Find where the given text appears and provide that cell's center as (X, Y) coordinate. 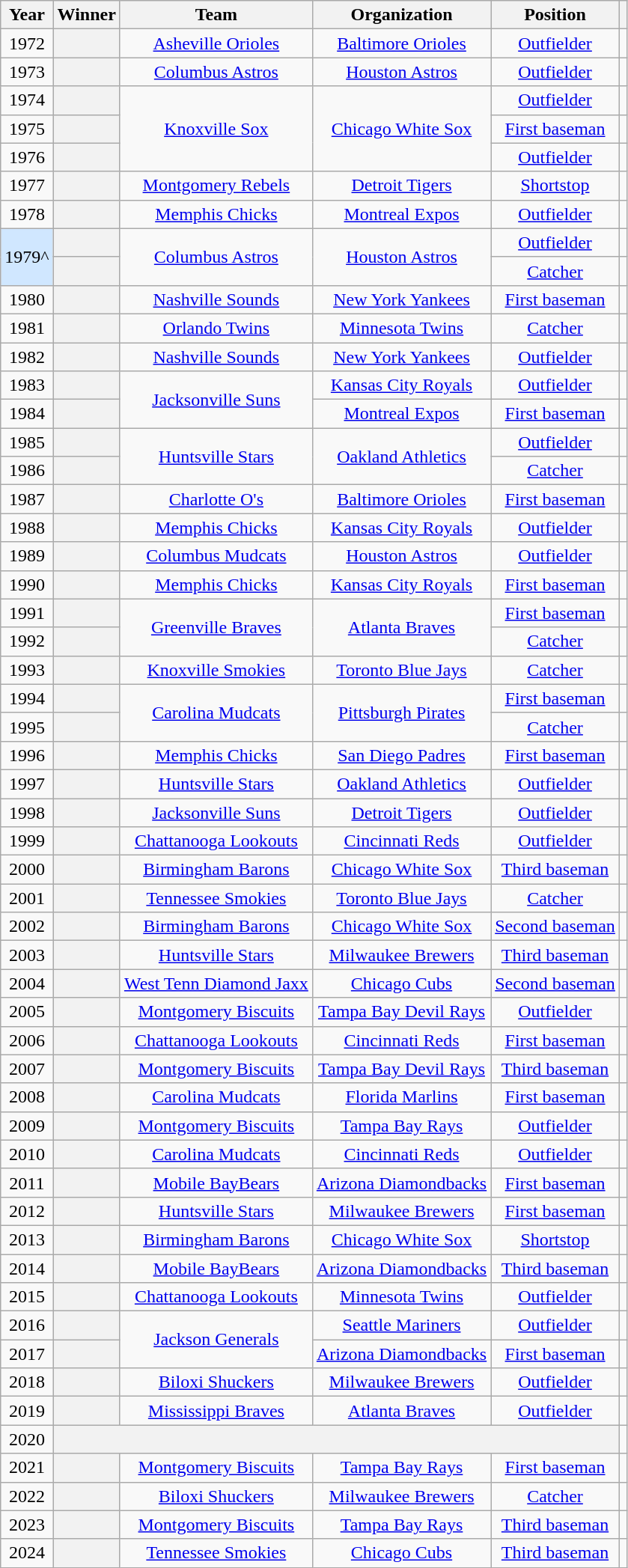
2001 (27, 898)
2010 (27, 1154)
1986 (27, 471)
1980 (27, 299)
1989 (27, 556)
1987 (27, 499)
1997 (27, 784)
1996 (27, 755)
2024 (27, 1553)
1982 (27, 357)
1994 (27, 698)
2004 (27, 983)
1993 (27, 670)
2005 (27, 1012)
West Tenn Diamond Jaxx (216, 983)
2007 (27, 1069)
1991 (27, 613)
2022 (27, 1496)
2017 (27, 1354)
2016 (27, 1326)
Columbus Mudcats (216, 556)
1999 (27, 841)
Greenville Braves (216, 627)
1974 (27, 100)
1985 (27, 442)
2013 (27, 1239)
1984 (27, 414)
Year (27, 15)
Florida Marlins (401, 1097)
2014 (27, 1269)
San Diego Padres (401, 755)
2002 (27, 927)
Orlando Twins (216, 328)
Organization (401, 15)
Position (555, 15)
2008 (27, 1097)
1979^ (27, 257)
Mississippi Braves (216, 1411)
1978 (27, 214)
Charlotte O's (216, 499)
1983 (27, 385)
2023 (27, 1525)
Seattle Mariners (401, 1326)
2018 (27, 1382)
1998 (27, 812)
2019 (27, 1411)
2011 (27, 1183)
Knoxville Sox (216, 129)
2012 (27, 1211)
2000 (27, 870)
1976 (27, 157)
Winner (87, 15)
1973 (27, 72)
1981 (27, 328)
2009 (27, 1126)
1977 (27, 186)
1992 (27, 641)
2020 (27, 1439)
2021 (27, 1468)
2015 (27, 1297)
1972 (27, 43)
Pittsburgh Pirates (401, 713)
2003 (27, 955)
Jackson Generals (216, 1340)
2006 (27, 1040)
Asheville Orioles (216, 43)
Montgomery Rebels (216, 186)
Knoxville Smokies (216, 670)
Team (216, 15)
1995 (27, 727)
1988 (27, 528)
1990 (27, 585)
1975 (27, 129)
